Return (X, Y) of the center of cell containing provided text 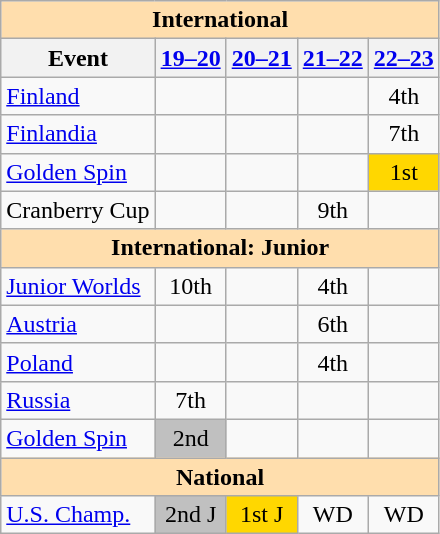
Austria (78, 324)
6th (332, 324)
2nd J (190, 515)
Event (78, 58)
Junior Worlds (78, 286)
22–23 (404, 58)
Finlandia (78, 134)
Finland (78, 96)
International (220, 20)
2nd (190, 438)
1st J (262, 515)
U.S. Champ. (78, 515)
National (220, 477)
19–20 (190, 58)
1st (404, 172)
21–22 (332, 58)
9th (332, 210)
Cranberry Cup (78, 210)
10th (190, 286)
Russia (78, 400)
Poland (78, 362)
20–21 (262, 58)
International: Junior (220, 248)
